Capture the cell that displays the provided text and extract its (x, y) central coordinate. 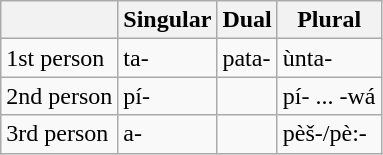
ùnta- (329, 58)
a- (168, 134)
pí- ... -wá (329, 96)
Dual (247, 20)
Singular (168, 20)
3rd person (60, 134)
pèš-/pè:- (329, 134)
2nd person (60, 96)
pata- (247, 58)
Plural (329, 20)
ta- (168, 58)
pí- (168, 96)
1st person (60, 58)
